Provide the (x, y) coordinate of the cell's center where the given text is located.  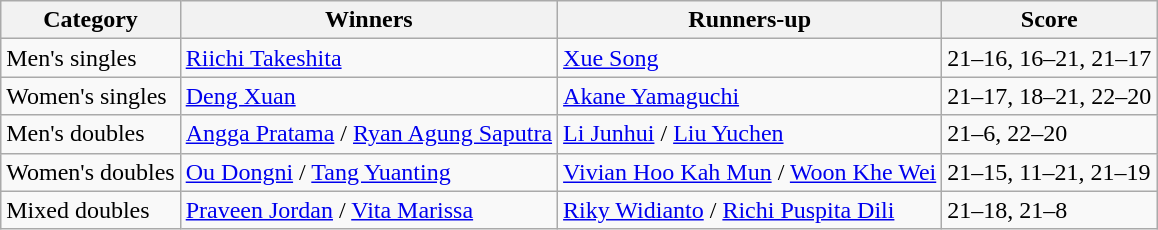
21–17, 18–21, 22–20 (1050, 96)
Mixed doubles (90, 210)
Runners-up (750, 20)
21–18, 21–8 (1050, 210)
Category (90, 20)
21–15, 11–21, 21–19 (1050, 172)
21–6, 22–20 (1050, 134)
Praveen Jordan / Vita Marissa (368, 210)
Li Junhui / Liu Yuchen (750, 134)
Winners (368, 20)
Angga Pratama / Ryan Agung Saputra (368, 134)
Riky Widianto / Richi Puspita Dili (750, 210)
Score (1050, 20)
Deng Xuan (368, 96)
21–16, 16–21, 21–17 (1050, 58)
Men's doubles (90, 134)
Xue Song (750, 58)
Riichi Takeshita (368, 58)
Vivian Hoo Kah Mun / Woon Khe Wei (750, 172)
Ou Dongni / Tang Yuanting (368, 172)
Women's singles (90, 96)
Akane Yamaguchi (750, 96)
Women's doubles (90, 172)
Men's singles (90, 58)
